Extract the [x, y] coordinate from the center of the cell holding the provided text.  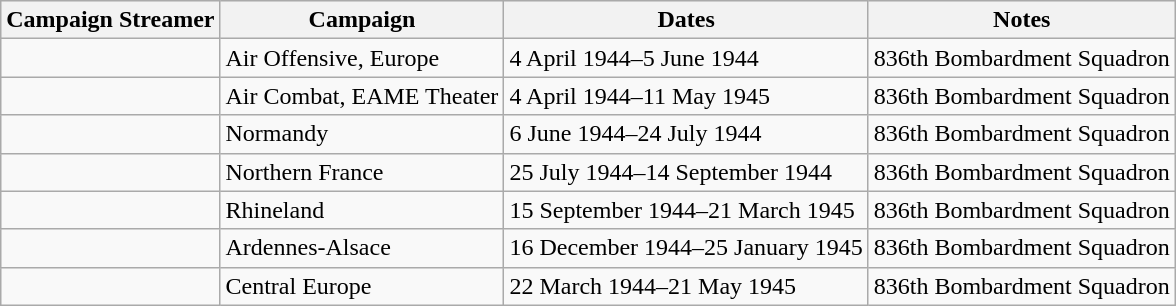
Normandy [362, 134]
Air Offensive, Europe [362, 58]
4 April 1944–11 May 1945 [686, 96]
Ardennes-Alsace [362, 248]
Dates [686, 20]
Notes [1022, 20]
22 March 1944–21 May 1945 [686, 286]
Campaign Streamer [110, 20]
Northern France [362, 172]
16 December 1944–25 January 1945 [686, 248]
4 April 1944–5 June 1944 [686, 58]
Campaign [362, 20]
25 July 1944–14 September 1944 [686, 172]
6 June 1944–24 July 1944 [686, 134]
15 September 1944–21 March 1945 [686, 210]
Air Combat, EAME Theater [362, 96]
Central Europe [362, 286]
Rhineland [362, 210]
